Return the [X, Y] coordinate for the center point of the cell that contains the specified text.  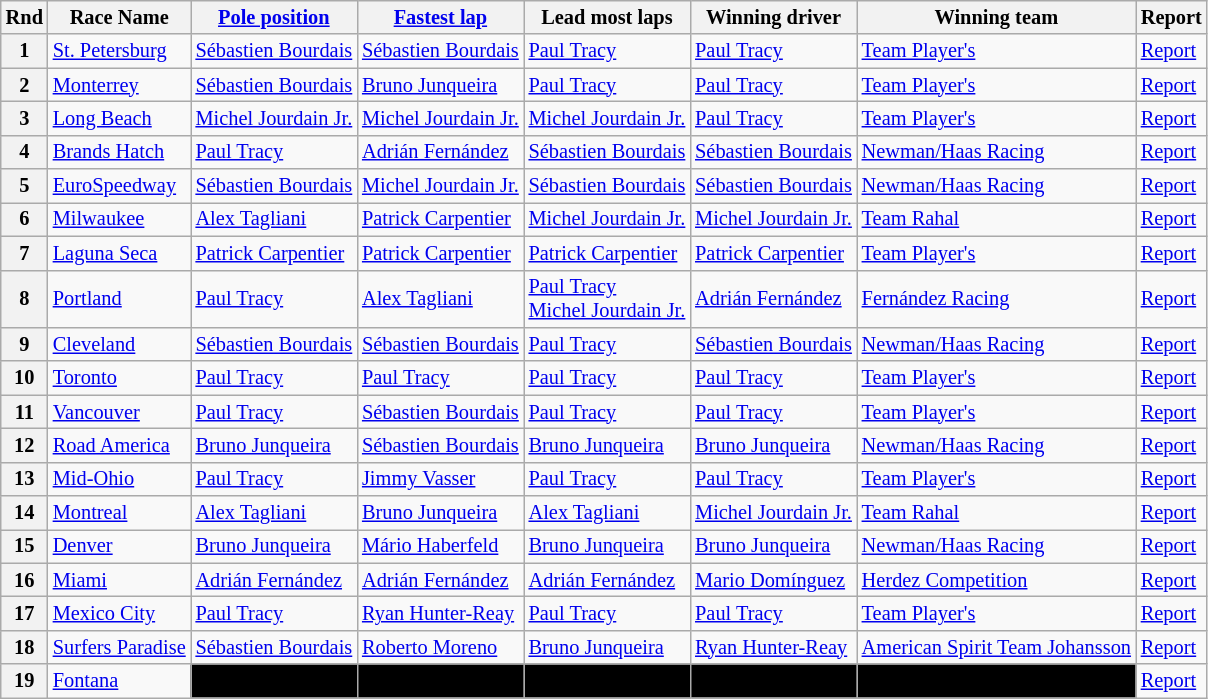
Rnd [24, 17]
Fastest lap [440, 17]
5 [24, 186]
19 [24, 681]
Cleveland [120, 344]
12 [24, 445]
Milwaukee [120, 219]
Surfers Paradise [120, 647]
Paul Tracy Michel Jourdain Jr. [608, 299]
9 [24, 344]
13 [24, 479]
Herdez Competition [996, 580]
3 [24, 118]
Race Name [120, 17]
Winning driver [774, 17]
EuroSpeedway [120, 186]
14 [24, 513]
American Spirit Team Johansson [996, 647]
Mexico City [120, 613]
St. Petersburg [120, 51]
Road America [120, 445]
Montreal [120, 513]
7 [24, 253]
17 [24, 613]
Miami [120, 580]
Pole position [274, 17]
Mario Domínguez [774, 580]
Fontana [120, 681]
Jimmy Vasser [440, 479]
Mid-Ohio [120, 479]
Mário Haberfeld [440, 546]
Brands Hatch [120, 152]
8 [24, 299]
Fernández Racing [996, 299]
6 [24, 219]
Long Beach [120, 118]
Lead most laps [608, 17]
Denver [120, 546]
2 [24, 85]
Vancouver [120, 412]
16 [24, 580]
1 [24, 51]
Roberto Moreno [440, 647]
Winning team [996, 17]
11 [24, 412]
Portland [120, 299]
15 [24, 546]
Laguna Seca [120, 253]
Toronto [120, 378]
18 [24, 647]
4 [24, 152]
Monterrey [120, 85]
10 [24, 378]
